Return the (x, y) coordinate for the center point of the cell that contains the specified text.  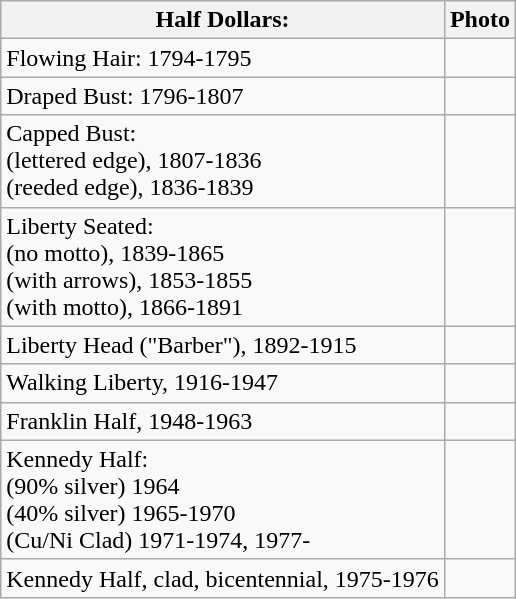
Flowing Hair: 1794-1795 (223, 58)
Draped Bust: 1796-1807 (223, 96)
Liberty Seated:(no motto), 1839-1865(with arrows), 1853-1855(with motto), 1866-1891 (223, 266)
Franklin Half, 1948-1963 (223, 421)
Capped Bust:(lettered edge), 1807-1836(reeded edge), 1836-1839 (223, 161)
Half Dollars: (223, 20)
Kennedy Half:(90% silver) 1964(40% silver) 1965-1970(Cu/Ni Clad) 1971-1974, 1977- (223, 500)
Liberty Head ("Barber"), 1892-1915 (223, 345)
Kennedy Half, clad, bicentennial, 1975-1976 (223, 578)
Walking Liberty, 1916-1947 (223, 383)
Photo (480, 20)
